From the cell containing the given text, extract its center point as (X, Y) coordinate. 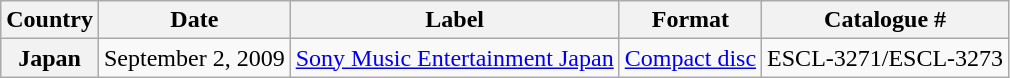
Format (690, 20)
Japan (50, 58)
ESCL-3271/ESCL-3273 (886, 58)
Compact disc (690, 58)
Label (454, 20)
Sony Music Entertainment Japan (454, 58)
Country (50, 20)
Date (194, 20)
Catalogue # (886, 20)
September 2, 2009 (194, 58)
